From the cell containing the given text, extract its center point as (X, Y) coordinate. 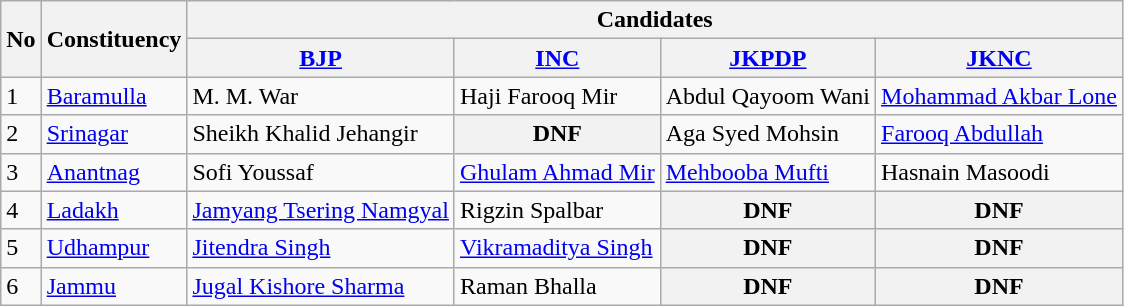
4 (21, 210)
Mehbooba Mufti (768, 172)
Candidates (655, 20)
JKPDP (768, 58)
Haji Farooq Mir (557, 96)
Ghulam Ahmad Mir (557, 172)
Ladakh (114, 210)
INC (557, 58)
2 (21, 134)
1 (21, 96)
Jitendra Singh (321, 248)
Hasnain Masoodi (1000, 172)
No (21, 39)
Rigzin Spalbar (557, 210)
Abdul Qayoom Wani (768, 96)
6 (21, 286)
Anantnag (114, 172)
5 (21, 248)
M. M. War (321, 96)
Vikramaditya Singh (557, 248)
Farooq Abdullah (1000, 134)
Jugal Kishore Sharma (321, 286)
Sheikh Khalid Jehangir (321, 134)
Aga Syed Mohsin (768, 134)
Mohammad Akbar Lone (1000, 96)
Constituency (114, 39)
Sofi Youssaf (321, 172)
Baramulla (114, 96)
3 (21, 172)
Udhampur (114, 248)
BJP (321, 58)
Jamyang Tsering Namgyal (321, 210)
Jammu (114, 286)
JKNC (1000, 58)
Srinagar (114, 134)
Raman Bhalla (557, 286)
